Detect which cell encompasses the target text, then output its (X, Y) center coordinate. 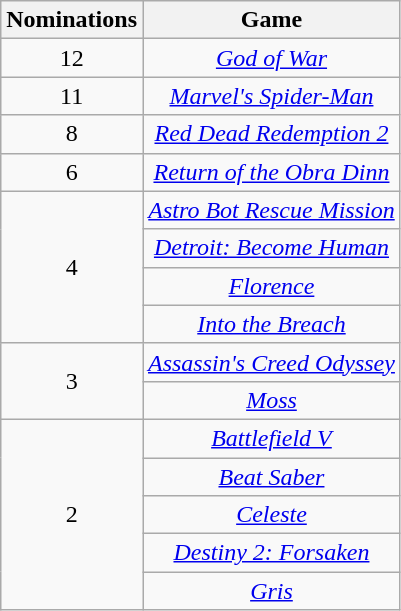
Marvel's Spider-Man (271, 96)
Astro Bot Rescue Mission (271, 210)
Gris (271, 591)
11 (72, 96)
12 (72, 58)
Game (271, 20)
Beat Saber (271, 477)
Florence (271, 286)
3 (72, 381)
Celeste (271, 515)
8 (72, 134)
Moss (271, 400)
Red Dead Redemption 2 (271, 134)
Battlefield V (271, 438)
Into the Breach (271, 324)
Detroit: Become Human (271, 248)
4 (72, 267)
Assassin's Creed Odyssey (271, 362)
Nominations (72, 20)
God of War (271, 58)
Return of the Obra Dinn (271, 172)
6 (72, 172)
2 (72, 514)
Destiny 2: Forsaken (271, 553)
